From the cell containing the given text, extract its center point as (X, Y) coordinate. 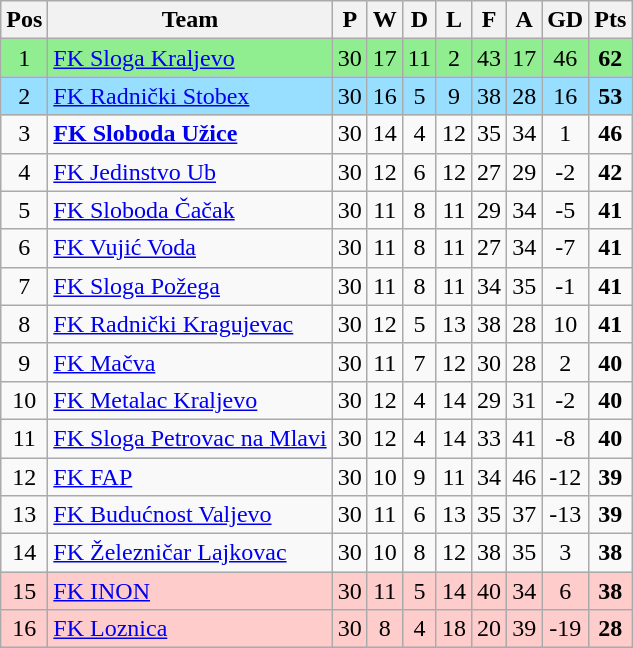
-19 (566, 629)
GD (566, 20)
FK Jedinstvo Ub (190, 172)
A (524, 20)
-8 (566, 438)
D (419, 20)
62 (610, 58)
Pos (24, 20)
FK Mačva (190, 362)
FK Metalac Kraljevo (190, 400)
FK Sloga Petrovac na Mlavi (190, 438)
-12 (566, 477)
-13 (566, 515)
F (490, 20)
43 (490, 58)
Pts (610, 20)
Team (190, 20)
FK Sloga Kraljevo (190, 58)
15 (24, 591)
31 (524, 400)
FK FAP (190, 477)
33 (490, 438)
P (350, 20)
FK Vujić Voda (190, 248)
FK Sloga Požega (190, 286)
37 (524, 515)
FK Železničar Lajkovac (190, 553)
-5 (566, 210)
42 (610, 172)
FK Sloboda Užice (190, 134)
FK Radnički Kragujevac (190, 324)
-7 (566, 248)
18 (454, 629)
53 (610, 96)
W (384, 20)
FK INON (190, 591)
-1 (566, 286)
FK Budućnost Valjevo (190, 515)
FK Loznica (190, 629)
FK Radnički Stobex (190, 96)
20 (490, 629)
L (454, 20)
FK Sloboda Čačak (190, 210)
